Capture the cell that displays the provided text and extract its [x, y] central coordinate. 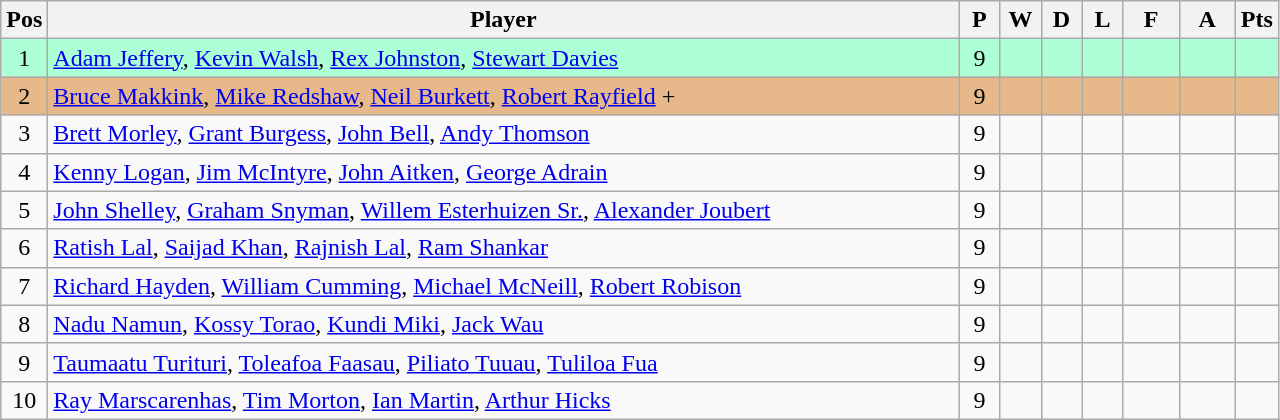
6 [24, 248]
A [1207, 20]
Ray Marscarenhas, Tim Morton, Ian Martin, Arthur Hicks [504, 400]
Richard Hayden, William Cumming, Michael McNeill, Robert Robison [504, 286]
D [1062, 20]
John Shelley, Graham Snyman, Willem Esterhuizen Sr., Alexander Joubert [504, 210]
7 [24, 286]
Player [504, 20]
8 [24, 324]
Ratish Lal, Saijad Khan, Rajnish Lal, Ram Shankar [504, 248]
L [1102, 20]
Adam Jeffery, Kevin Walsh, Rex Johnston, Stewart Davies [504, 58]
W [1020, 20]
1 [24, 58]
Pos [24, 20]
10 [24, 400]
3 [24, 134]
5 [24, 210]
2 [24, 96]
P [980, 20]
4 [24, 172]
Kenny Logan, Jim McIntyre, John Aitken, George Adrain [504, 172]
F [1151, 20]
Brett Morley, Grant Burgess, John Bell, Andy Thomson [504, 134]
Taumaatu Turituri, Toleafoa Faasau, Piliato Tuuau, Tuliloa Fua [504, 362]
Pts [1256, 20]
Bruce Makkink, Mike Redshaw, Neil Burkett, Robert Rayfield + [504, 96]
Nadu Namun, Kossy Torao, Kundi Miki, Jack Wau [504, 324]
